From the cell containing the given text, extract its center point as [x, y] coordinate. 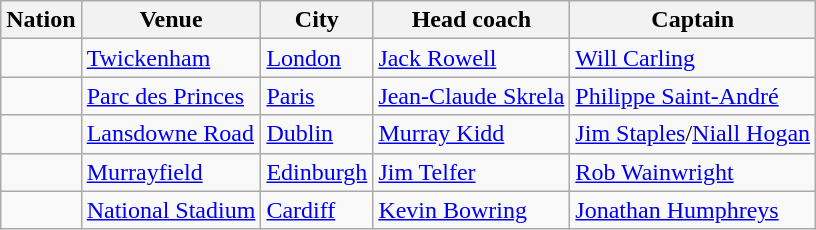
National Stadium [171, 210]
Venue [171, 20]
Jonathan Humphreys [693, 210]
Will Carling [693, 58]
Jim Telfer [472, 172]
Nation [41, 20]
Cardiff [317, 210]
Paris [317, 96]
London [317, 58]
Murrayfield [171, 172]
Jack Rowell [472, 58]
Edinburgh [317, 172]
Jean-Claude Skrela [472, 96]
Head coach [472, 20]
Lansdowne Road [171, 134]
Philippe Saint-André [693, 96]
Murray Kidd [472, 134]
Captain [693, 20]
Twickenham [171, 58]
Kevin Bowring [472, 210]
City [317, 20]
Dublin [317, 134]
Parc des Princes [171, 96]
Rob Wainwright [693, 172]
Jim Staples/Niall Hogan [693, 134]
